Capture the cell that displays the provided text and extract its [X, Y] central coordinate. 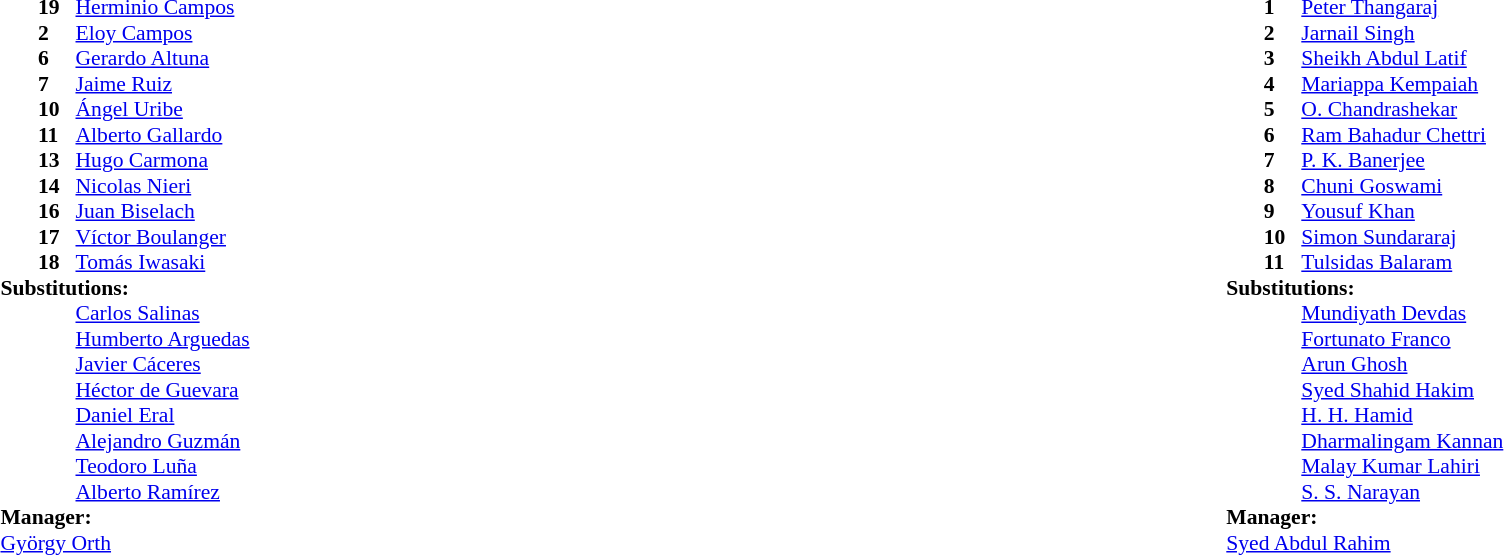
Gerardo Altuna [163, 59]
Sheikh Abdul Latif [1402, 59]
Simon Sundararaj [1402, 237]
Alberto Gallardo [163, 135]
18 [57, 263]
Humberto Arguedas [163, 339]
Teodoro Luña [163, 467]
Nicolas Nieri [163, 186]
Jaime Ruiz [163, 84]
Dharmalingam Kannan [1402, 441]
Juan Biselach [163, 211]
S. S. Narayan [1402, 492]
Tomás Iwasaki [163, 263]
Alberto Ramírez [163, 492]
Ram Bahadur Chettri [1402, 135]
14 [57, 186]
4 [1283, 84]
Mundiyath Devdas [1402, 313]
Héctor de Guevara [163, 390]
Alejandro Guzmán [163, 441]
Tulsidas Balaram [1402, 263]
H. H. Hamid [1402, 415]
13 [57, 161]
Chuni Goswami [1402, 186]
Mariappa Kempaiah [1402, 84]
Syed Shahid Hakim [1402, 390]
Víctor Boulanger [163, 237]
16 [57, 211]
Javier Cáceres [163, 365]
17 [57, 237]
Yousuf Khan [1402, 211]
9 [1283, 211]
Carlos Salinas [163, 313]
Eloy Campos [163, 33]
5 [1283, 109]
Arun Ghosh [1402, 365]
Hugo Carmona [163, 161]
8 [1283, 186]
Ángel Uribe [163, 109]
P. K. Banerjee [1402, 161]
Daniel Eral [163, 415]
Jarnail Singh [1402, 33]
Malay Kumar Lahiri [1402, 467]
3 [1283, 59]
O. Chandrashekar [1402, 109]
Fortunato Franco [1402, 339]
